Identify which cell holds the provided text, then report its (x, y) central coordinate. 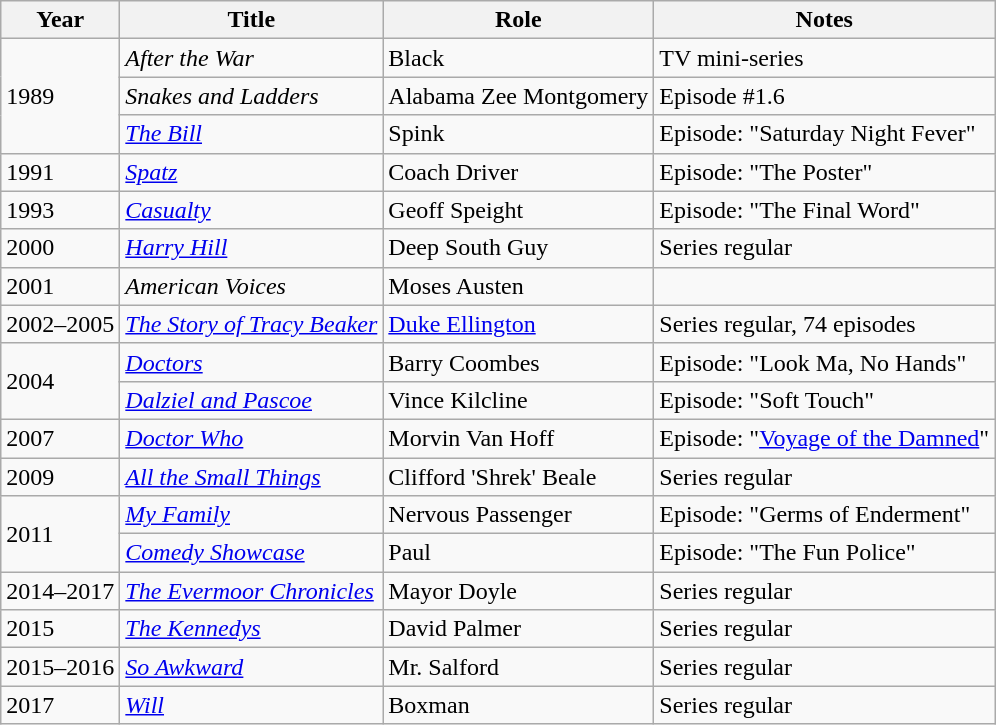
Mayor Doyle (518, 591)
2009 (60, 477)
Casualty (252, 210)
2015–2016 (60, 667)
1989 (60, 96)
Comedy Showcase (252, 553)
All the Small Things (252, 477)
Episode: "Soft Touch" (824, 400)
Episode: "Germs of Enderment" (824, 515)
Title (252, 20)
Geoff Speight (518, 210)
Episode: "Voyage of the Damned" (824, 438)
Black (518, 58)
Role (518, 20)
Doctors (252, 362)
Boxman (518, 705)
Dalziel and Pascoe (252, 400)
Episode: "The Final Word" (824, 210)
Barry Coombes (518, 362)
The Evermoor Chronicles (252, 591)
Morvin Van Hoff (518, 438)
Deep South Guy (518, 248)
1993 (60, 210)
2004 (60, 381)
Episode: "The Fun Police" (824, 553)
Vince Kilcline (518, 400)
Moses Austen (518, 286)
Spink (518, 134)
Doctor Who (252, 438)
American Voices (252, 286)
2000 (60, 248)
Alabama Zee Montgomery (518, 96)
Mr. Salford (518, 667)
2002–2005 (60, 324)
2011 (60, 534)
The Story of Tracy Beaker (252, 324)
TV mini-series (824, 58)
After the War (252, 58)
Episode: "Saturday Night Fever" (824, 134)
The Kennedys (252, 629)
Spatz (252, 172)
Episode: "The Poster" (824, 172)
Series regular, 74 episodes (824, 324)
Clifford 'Shrek' Beale (518, 477)
1991 (60, 172)
Episode #1.6 (824, 96)
Coach Driver (518, 172)
2001 (60, 286)
Paul (518, 553)
2017 (60, 705)
David Palmer (518, 629)
Episode: "Look Ma, No Hands" (824, 362)
Snakes and Ladders (252, 96)
So Awkward (252, 667)
Will (252, 705)
The Bill (252, 134)
My Family (252, 515)
2015 (60, 629)
2014–2017 (60, 591)
Year (60, 20)
2007 (60, 438)
Harry Hill (252, 248)
Duke Ellington (518, 324)
Notes (824, 20)
Nervous Passenger (518, 515)
